Determine the [x, y] coordinate at the center of the cell enclosing the given text.  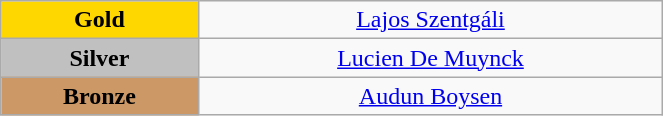
Audun Boysen [430, 96]
Lajos Szentgáli [430, 20]
Gold [100, 20]
Lucien De Muynck [430, 58]
Bronze [100, 96]
Silver [100, 58]
